Scan for the cell matching the given text and deliver its (X, Y) coordinate at center. 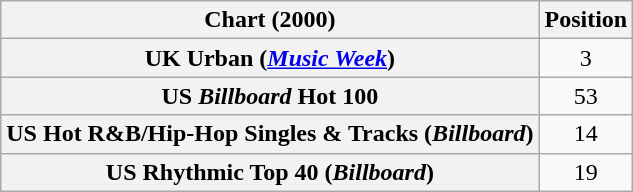
53 (586, 96)
US Rhythmic Top 40 (Billboard) (270, 172)
3 (586, 58)
Chart (2000) (270, 20)
Position (586, 20)
19 (586, 172)
14 (586, 134)
UK Urban (Music Week) (270, 58)
US Billboard Hot 100 (270, 96)
US Hot R&B/Hip-Hop Singles & Tracks (Billboard) (270, 134)
